Extract the (X, Y) coordinate from the center of the cell holding the provided text.  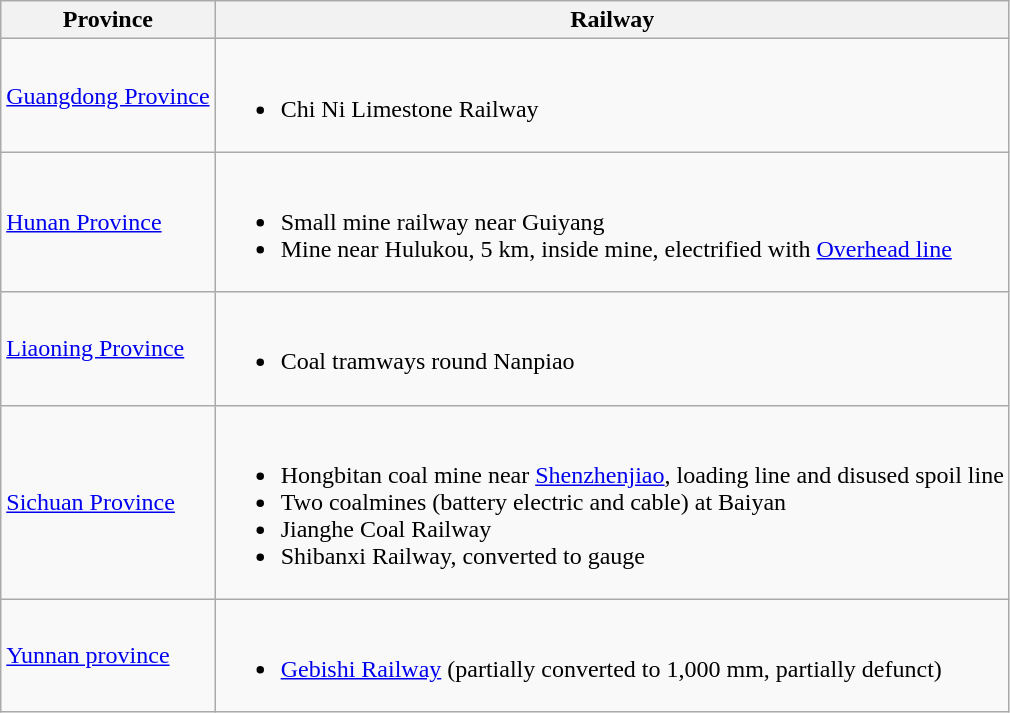
Sichuan Province (108, 502)
Liaoning Province (108, 348)
Yunnan province (108, 656)
Guangdong Province (108, 96)
Coal tramways round Nanpiao (612, 348)
Hunan Province (108, 222)
Chi Ni Limestone Railway (612, 96)
Small mine railway near GuiyangMine near Hulukou, 5 km, inside mine, electrified with Overhead line (612, 222)
Province (108, 20)
Gebishi Railway (partially converted to 1,000 mm, partially defunct) (612, 656)
Railway (612, 20)
